Find where the given text appears and provide that cell's center as (x, y) coordinate. 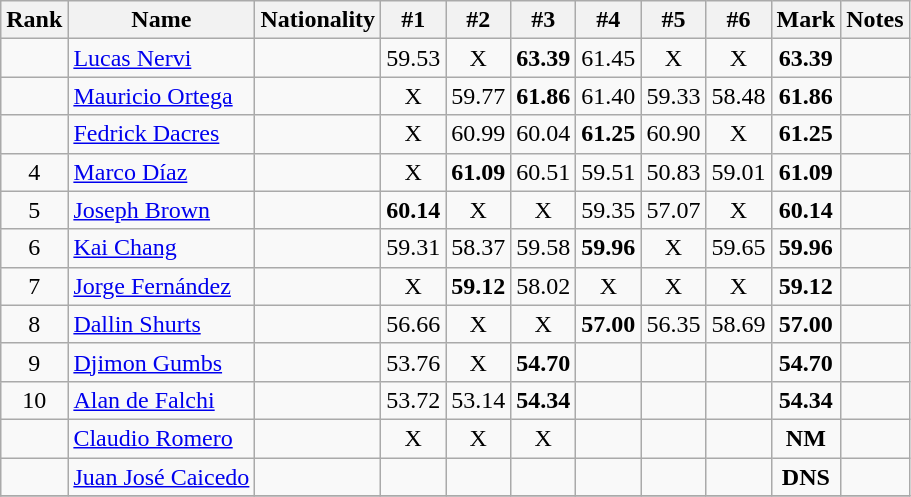
Joseph Brown (162, 210)
4 (34, 172)
56.35 (674, 324)
60.90 (674, 134)
61.40 (608, 96)
5 (34, 210)
58.37 (478, 248)
58.69 (738, 324)
50.83 (674, 172)
Name (162, 20)
53.72 (414, 400)
DNS (806, 477)
53.14 (478, 400)
Jorge Fernández (162, 286)
59.53 (414, 58)
59.51 (608, 172)
6 (34, 248)
7 (34, 286)
59.33 (674, 96)
9 (34, 362)
60.99 (478, 134)
#2 (478, 20)
60.04 (544, 134)
Mark (806, 20)
Mauricio Ortega (162, 96)
#5 (674, 20)
53.76 (414, 362)
NM (806, 438)
Fedrick Dacres (162, 134)
Dallin Shurts (162, 324)
Rank (34, 20)
61.45 (608, 58)
#3 (544, 20)
58.02 (544, 286)
58.48 (738, 96)
Kai Chang (162, 248)
59.01 (738, 172)
59.65 (738, 248)
#4 (608, 20)
Djimon Gumbs (162, 362)
59.31 (414, 248)
Juan José Caicedo (162, 477)
Notes (875, 20)
Marco Díaz (162, 172)
Lucas Nervi (162, 58)
Claudio Romero (162, 438)
57.07 (674, 210)
60.51 (544, 172)
59.35 (608, 210)
8 (34, 324)
Alan de Falchi (162, 400)
59.77 (478, 96)
56.66 (414, 324)
59.58 (544, 248)
#1 (414, 20)
#6 (738, 20)
10 (34, 400)
Nationality (318, 20)
